Scan for the cell matching the given text and deliver its [x, y] coordinate at center. 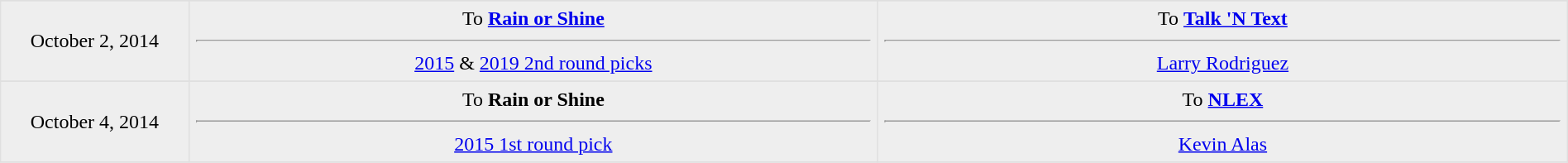
To Rain or Shine2015 & 2019 2nd round picks [533, 41]
To Rain or Shine2015 1st round pick [533, 122]
October 2, 2014 [94, 41]
To NLEXKevin Alas [1223, 122]
October 4, 2014 [94, 122]
To Talk 'N TextLarry Rodriguez [1223, 41]
